Output the [x, y] coordinate of the center of the cell containing the given text.  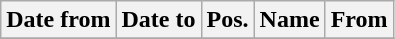
Date from [58, 20]
Date to [158, 20]
From [359, 20]
Name [290, 20]
Pos. [228, 20]
